Identify which cell holds the provided text, then report its [X, Y] central coordinate. 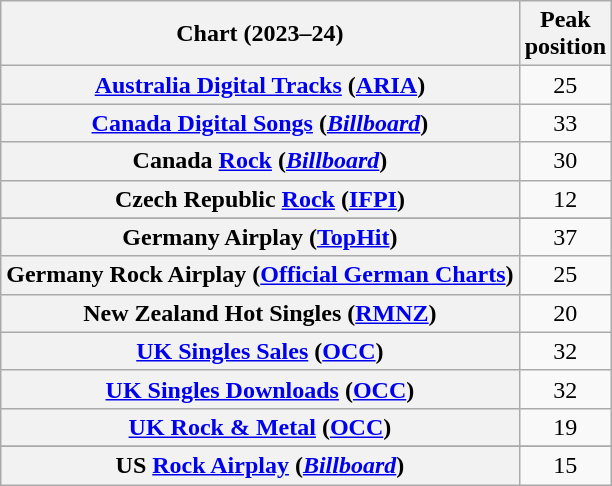
Chart (2023–24) [260, 34]
Australia Digital Tracks (ARIA) [260, 85]
30 [565, 161]
15 [565, 465]
33 [565, 123]
New Zealand Hot Singles (RMNZ) [260, 313]
UK Singles Sales (OCC) [260, 351]
Peakposition [565, 34]
Canada Digital Songs (Billboard) [260, 123]
37 [565, 237]
19 [565, 427]
Germany Airplay (TopHit) [260, 237]
12 [565, 199]
Czech Republic Rock (IFPI) [260, 199]
UK Rock & Metal (OCC) [260, 427]
Germany Rock Airplay (Official German Charts) [260, 275]
Canada Rock (Billboard) [260, 161]
20 [565, 313]
US Rock Airplay (Billboard) [260, 465]
UK Singles Downloads (OCC) [260, 389]
